Extract the (X, Y) coordinate from the center of the cell holding the provided text.  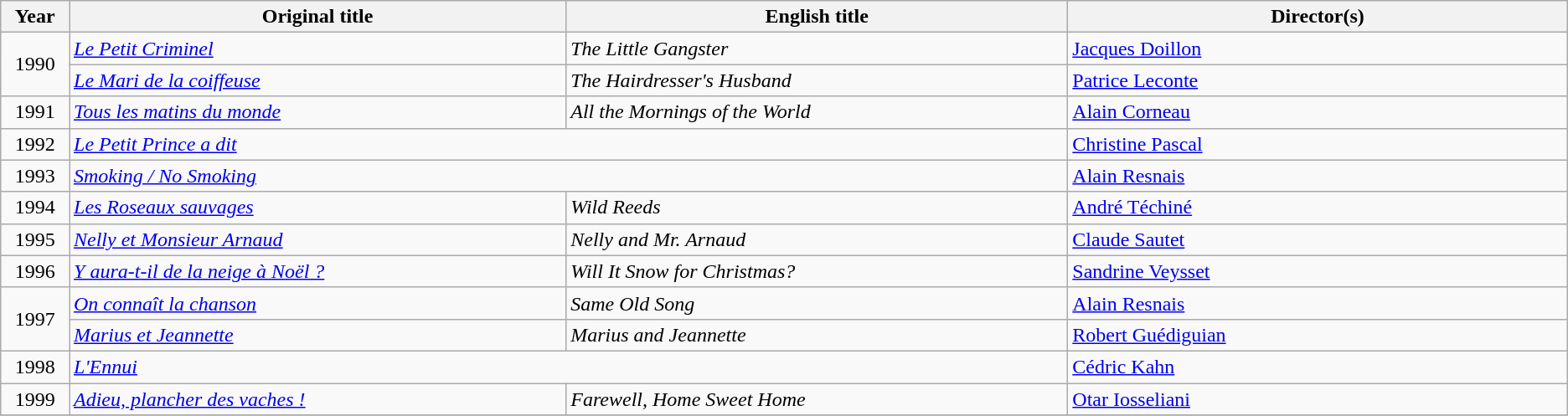
Jacques Doillon (1318, 49)
English title (818, 17)
Alain Corneau (1318, 112)
1997 (35, 319)
Same Old Song (818, 303)
1991 (35, 112)
Tous les matins du monde (317, 112)
The Little Gangster (818, 49)
1992 (35, 144)
Cédric Kahn (1318, 367)
Adieu, plancher des vaches ! (317, 399)
Les Roseaux sauvages (317, 208)
1995 (35, 239)
1993 (35, 176)
Original title (317, 17)
Nelly et Monsieur Arnaud (317, 239)
Le Mari de la coiffeuse (317, 80)
Patrice Leconte (1318, 80)
Claude Sautet (1318, 239)
André Téchiné (1318, 208)
Nelly and Mr. Arnaud (818, 239)
Year (35, 17)
Director(s) (1318, 17)
The Hairdresser's Husband (818, 80)
Le Petit Prince a dit (568, 144)
Will It Snow for Christmas? (818, 271)
All the Mornings of the World (818, 112)
Robert Guédiguian (1318, 335)
Y aura-t-il de la neige à Noël ? (317, 271)
1999 (35, 399)
Marius and Jeannette (818, 335)
1990 (35, 64)
1998 (35, 367)
1994 (35, 208)
Christine Pascal (1318, 144)
Otar Iosseliani (1318, 399)
Marius et Jeannette (317, 335)
Smoking / No Smoking (568, 176)
On connaît la chanson (317, 303)
Farewell, Home Sweet Home (818, 399)
Sandrine Veysset (1318, 271)
L'Ennui (568, 367)
Wild Reeds (818, 208)
1996 (35, 271)
Le Petit Criminel (317, 49)
